Find where the given text appears and provide that cell's center as [X, Y] coordinate. 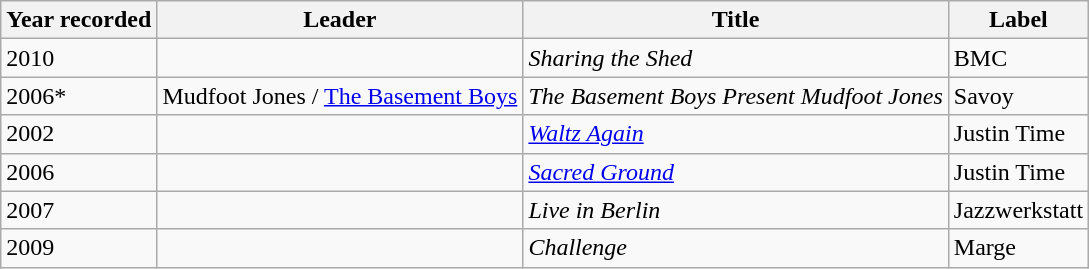
Label [1018, 20]
2009 [79, 248]
BMC [1018, 58]
Marge [1018, 248]
2006* [79, 96]
Sacred Ground [736, 172]
2010 [79, 58]
Year recorded [79, 20]
Mudfoot Jones / The Basement Boys [340, 96]
Leader [340, 20]
Title [736, 20]
Challenge [736, 248]
Jazzwerkstatt [1018, 210]
2007 [79, 210]
Sharing the Shed [736, 58]
2006 [79, 172]
Live in Berlin [736, 210]
The Basement Boys Present Mudfoot Jones [736, 96]
Waltz Again [736, 134]
2002 [79, 134]
Savoy [1018, 96]
